Extract the [X, Y] coordinate from the center of the cell holding the provided text.  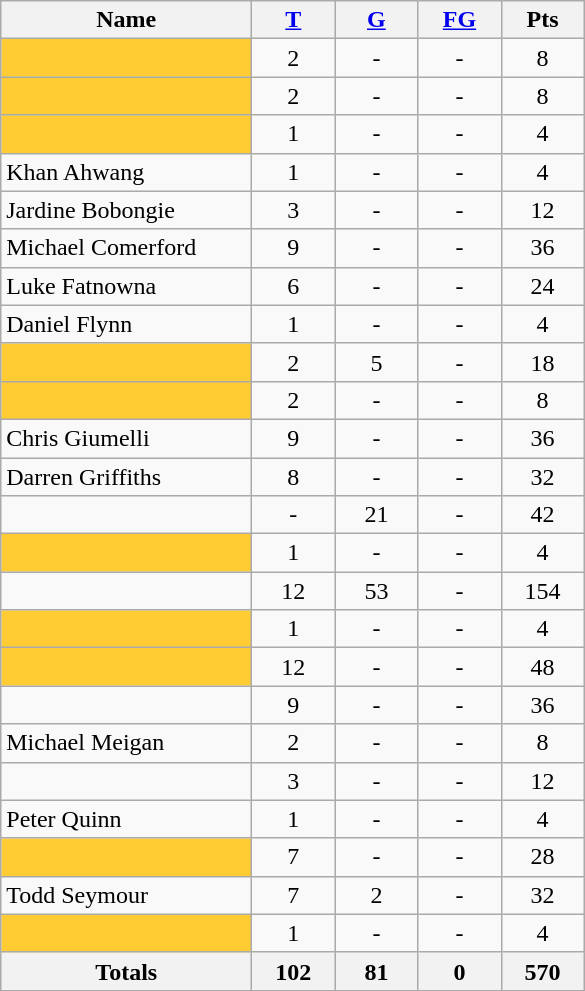
Peter Quinn [126, 819]
28 [542, 857]
Khan Ahwang [126, 172]
G [376, 20]
Totals [126, 971]
81 [376, 971]
5 [376, 362]
570 [542, 971]
24 [542, 286]
53 [376, 591]
Darren Griffiths [126, 477]
T [294, 20]
0 [460, 971]
Chris Giumelli [126, 438]
Jardine Bobongie [126, 210]
Michael Meigan [126, 743]
Luke Fatnowna [126, 286]
102 [294, 971]
21 [376, 515]
6 [294, 286]
Pts [542, 20]
Todd Seymour [126, 895]
48 [542, 667]
18 [542, 362]
42 [542, 515]
Daniel Flynn [126, 324]
154 [542, 591]
Name [126, 20]
Michael Comerford [126, 248]
FG [460, 20]
